Output the (x, y) coordinate of the center of the cell containing the given text.  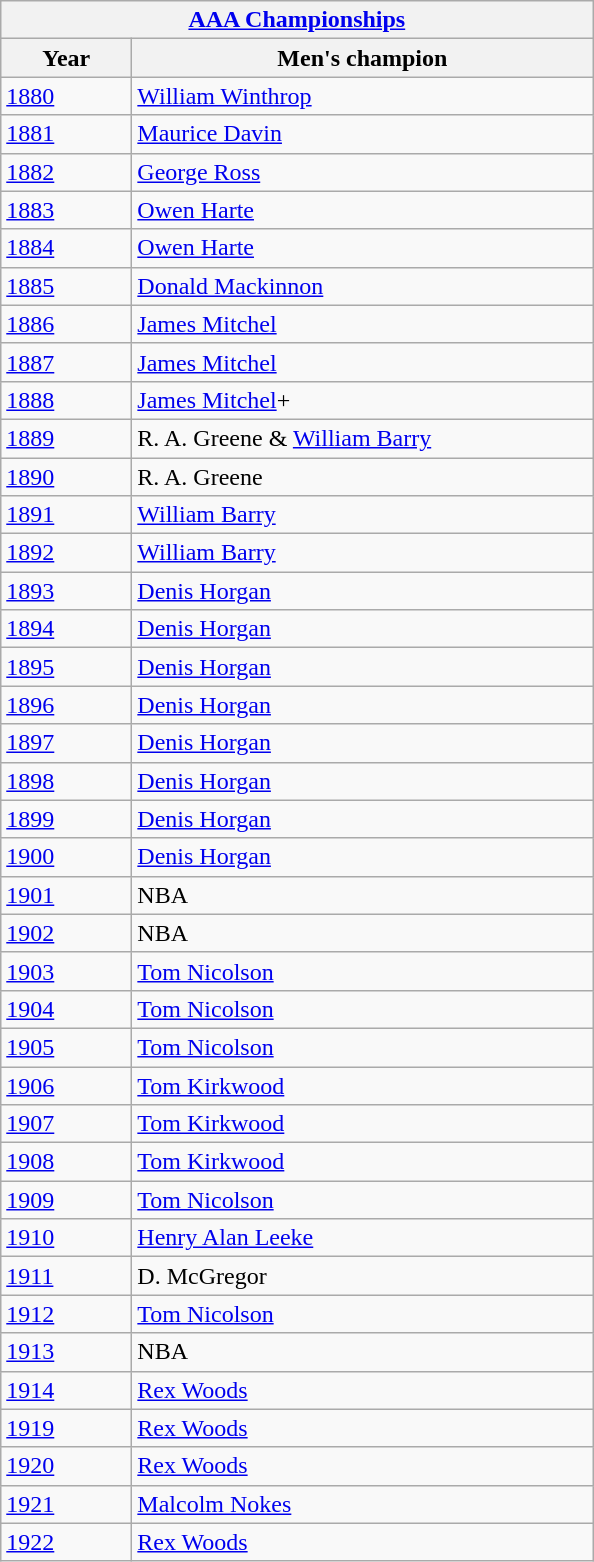
1881 (66, 134)
Maurice Davin (362, 134)
1912 (66, 1314)
Malcolm Nokes (362, 1504)
1906 (66, 1085)
R. A. Greene (362, 477)
George Ross (362, 172)
1901 (66, 895)
1919 (66, 1428)
Men's champion (362, 58)
1902 (66, 933)
1898 (66, 781)
AAA Championships (297, 20)
Henry Alan Leeke (362, 1238)
Donald Mackinnon (362, 286)
1896 (66, 705)
1888 (66, 400)
1895 (66, 667)
1897 (66, 743)
1904 (66, 1009)
1893 (66, 591)
William Winthrop (362, 96)
1911 (66, 1276)
1909 (66, 1200)
1913 (66, 1352)
1886 (66, 324)
1907 (66, 1124)
1922 (66, 1542)
1880 (66, 96)
1894 (66, 629)
1900 (66, 857)
1882 (66, 172)
1903 (66, 971)
1908 (66, 1162)
R. A. Greene & William Barry (362, 438)
1910 (66, 1238)
1884 (66, 248)
1921 (66, 1504)
James Mitchel+ (362, 400)
1892 (66, 553)
1920 (66, 1466)
1891 (66, 515)
1885 (66, 286)
1905 (66, 1047)
1887 (66, 362)
1889 (66, 438)
D. McGregor (362, 1276)
1883 (66, 210)
1890 (66, 477)
1899 (66, 819)
1914 (66, 1390)
Year (66, 58)
